Return the [X, Y] coordinate for the center point of the cell that contains the specified text.  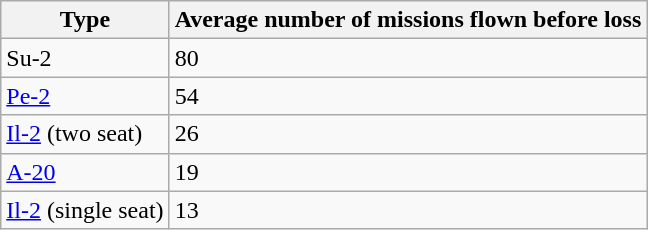
Pe-2 [85, 96]
Type [85, 20]
Su-2 [85, 58]
A-20 [85, 172]
80 [408, 58]
26 [408, 134]
Il-2 (single seat) [85, 210]
54 [408, 96]
Average number of missions flown before loss [408, 20]
Il-2 (two seat) [85, 134]
13 [408, 210]
19 [408, 172]
